For the text-containing cell, return its midpoint in (x, y) coordinate format. 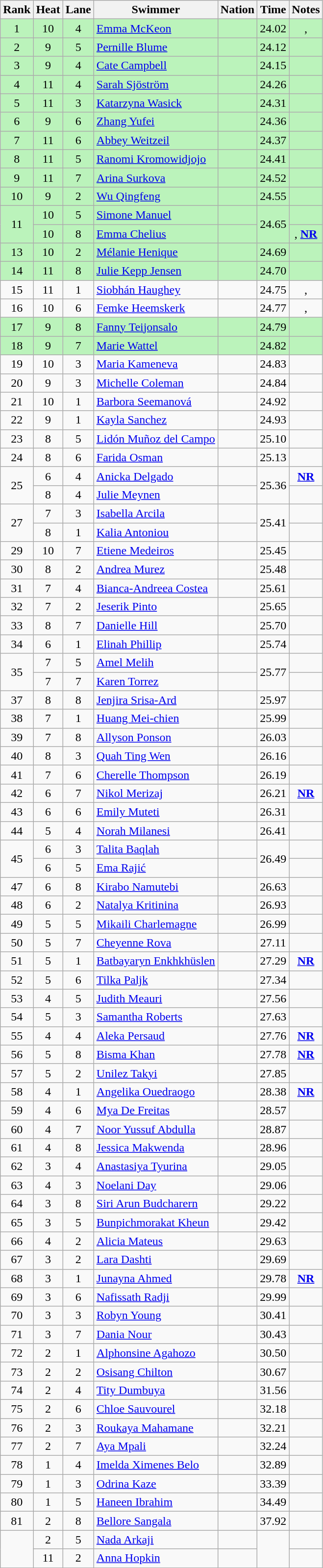
Nada Arkaji (156, 1540)
26.31 (273, 812)
Etiene Medeiros (156, 551)
Michelle Coleman (156, 383)
Arina Surkova (156, 177)
Siobhán Haughey (156, 290)
15 (17, 290)
24.70 (273, 271)
24.77 (273, 308)
Marie Wattel (156, 346)
37.92 (273, 1521)
24.52 (273, 177)
Allyson Ponson (156, 737)
Swimmer (156, 10)
81 (17, 1521)
24.12 (273, 47)
24.37 (273, 140)
Junayna Ahmed (156, 1278)
59 (17, 1110)
14 (17, 271)
Alicia Mateus (156, 1241)
Andrea Murez (156, 570)
Emma McKeon (156, 28)
29.69 (273, 1260)
52 (17, 980)
19 (17, 364)
25.36 (273, 485)
37 (17, 700)
Sarah Sjöström (156, 84)
Talita Baqlah (156, 849)
25.97 (273, 700)
Femke Heemskerk (156, 308)
Wu Qingfeng (156, 196)
Fanny Teijonsalo (156, 327)
25.48 (273, 570)
Julie Kepp Jensen (156, 271)
24.15 (273, 66)
Anna Hopkin (156, 1558)
16 (17, 308)
Noor Yussuf Abdulla (156, 1129)
Mélanie Henique (156, 252)
27.11 (273, 943)
Tity Dumbuya (156, 1390)
Simone Manuel (156, 215)
Batbayaryn Enkhkhüslen (156, 961)
67 (17, 1260)
69 (17, 1297)
Aleka Persaud (156, 1036)
26.19 (273, 774)
Heat (48, 10)
55 (17, 1036)
28.57 (273, 1110)
Natalya Kritinina (156, 905)
29.78 (273, 1278)
70 (17, 1316)
Noelani Day (156, 1185)
Emily Muteti (156, 812)
24.92 (273, 401)
Mya De Freitas (156, 1110)
Quah Ting Wen (156, 756)
74 (17, 1390)
21 (17, 401)
39 (17, 737)
13 (17, 252)
35 (17, 672)
27 (17, 523)
29.22 (273, 1204)
51 (17, 961)
29 (17, 551)
47 (17, 887)
79 (17, 1484)
Huang Mei-chien (156, 719)
Time (273, 10)
58 (17, 1092)
27.29 (273, 961)
Angelika Ouedraogo (156, 1092)
Bianca-Andreea Costea (156, 588)
Cate Campbell (156, 66)
24 (17, 457)
54 (17, 1017)
Imelda Ximenes Belo (156, 1465)
Nikol Merizaj (156, 793)
45 (17, 859)
Mikaili Charlemagne (156, 924)
Jenjira Srisa-Ard (156, 700)
Osisang Chilton (156, 1371)
30.43 (273, 1334)
Anastasiya Tyurina (156, 1167)
27.78 (273, 1054)
24.69 (273, 252)
31.56 (273, 1390)
33 (17, 625)
Ranomi Kromowidjojo (156, 159)
32.18 (273, 1409)
Jessica Makwenda (156, 1148)
Bunpichmorakat Kheun (156, 1222)
Lidón Muñoz del Campo (156, 439)
80 (17, 1502)
25 (17, 485)
26.63 (273, 887)
25.77 (273, 672)
25.41 (273, 523)
, NR (306, 234)
32.24 (273, 1446)
Lane (78, 10)
Nation (237, 10)
Dania Nour (156, 1334)
Zhang Yufei (156, 122)
25.74 (273, 644)
25.61 (273, 588)
Aya Mpali (156, 1446)
17 (17, 327)
26.03 (273, 737)
72 (17, 1353)
34.49 (273, 1502)
28.38 (273, 1092)
Jeserik Pinto (156, 607)
29.99 (273, 1297)
24.75 (273, 290)
24.26 (273, 84)
24.79 (273, 327)
24.65 (273, 224)
26.41 (273, 831)
27.63 (273, 1017)
Karen Torrez (156, 681)
Roukaya Mahamane (156, 1428)
Odrina Kaze (156, 1484)
26.99 (273, 924)
71 (17, 1334)
Alphonsine Agahozo (156, 1353)
28.87 (273, 1129)
Nafissath Radji (156, 1297)
26.49 (273, 859)
38 (17, 719)
Barbora Seemanová (156, 401)
Judith Meauri (156, 998)
27.85 (273, 1073)
66 (17, 1241)
Chloe Sauvourel (156, 1409)
75 (17, 1409)
24.93 (273, 420)
Anicka Delgado (156, 476)
Elinah Phillip (156, 644)
56 (17, 1054)
29.06 (273, 1185)
27.76 (273, 1036)
24.82 (273, 346)
25.65 (273, 607)
53 (17, 998)
44 (17, 831)
32.21 (273, 1428)
77 (17, 1446)
60 (17, 1129)
62 (17, 1167)
Ema Rajić (156, 868)
Kayla Sanchez (156, 420)
43 (17, 812)
26.16 (273, 756)
30 (17, 570)
Lara Dashti (156, 1260)
29.63 (273, 1241)
Siri Arun Budcharern (156, 1204)
48 (17, 905)
Emma Chelius (156, 234)
Haneen Ibrahim (156, 1502)
28.96 (273, 1148)
41 (17, 774)
30.67 (273, 1371)
24.36 (273, 122)
24.02 (273, 28)
26.93 (273, 905)
Abbey Weitzeil (156, 140)
68 (17, 1278)
22 (17, 420)
25.10 (273, 439)
20 (17, 383)
25.99 (273, 719)
Danielle Hill (156, 625)
33.39 (273, 1484)
30.41 (273, 1316)
24.83 (273, 364)
61 (17, 1148)
Cheyenne Rova (156, 943)
Unilez Takyi (156, 1073)
Kirabo Namutebi (156, 887)
42 (17, 793)
29.42 (273, 1222)
30.50 (273, 1353)
Cherelle Thompson (156, 774)
Bisma Khan (156, 1054)
Kalia Antoniou (156, 532)
Notes (306, 10)
50 (17, 943)
Julie Meynen (156, 495)
27.34 (273, 980)
32.89 (273, 1465)
Robyn Young (156, 1316)
65 (17, 1222)
Norah Milanesi (156, 831)
49 (17, 924)
Samantha Roberts (156, 1017)
57 (17, 1073)
34 (17, 644)
31 (17, 588)
64 (17, 1204)
24.41 (273, 159)
Rank (17, 10)
Maria Kameneva (156, 364)
25.45 (273, 551)
78 (17, 1465)
32 (17, 607)
25.70 (273, 625)
Farida Osman (156, 457)
18 (17, 346)
40 (17, 756)
26.21 (273, 793)
24.31 (273, 103)
23 (17, 439)
Pernille Blume (156, 47)
76 (17, 1428)
63 (17, 1185)
Katarzyna Wasick (156, 103)
25.13 (273, 457)
24.84 (273, 383)
Tilka Paljk (156, 980)
Amel Melih (156, 663)
Bellore Sangala (156, 1521)
29.05 (273, 1167)
24.55 (273, 196)
73 (17, 1371)
27.56 (273, 998)
Isabella Arcila (156, 513)
